For the text-containing cell, return its midpoint in [x, y] coordinate format. 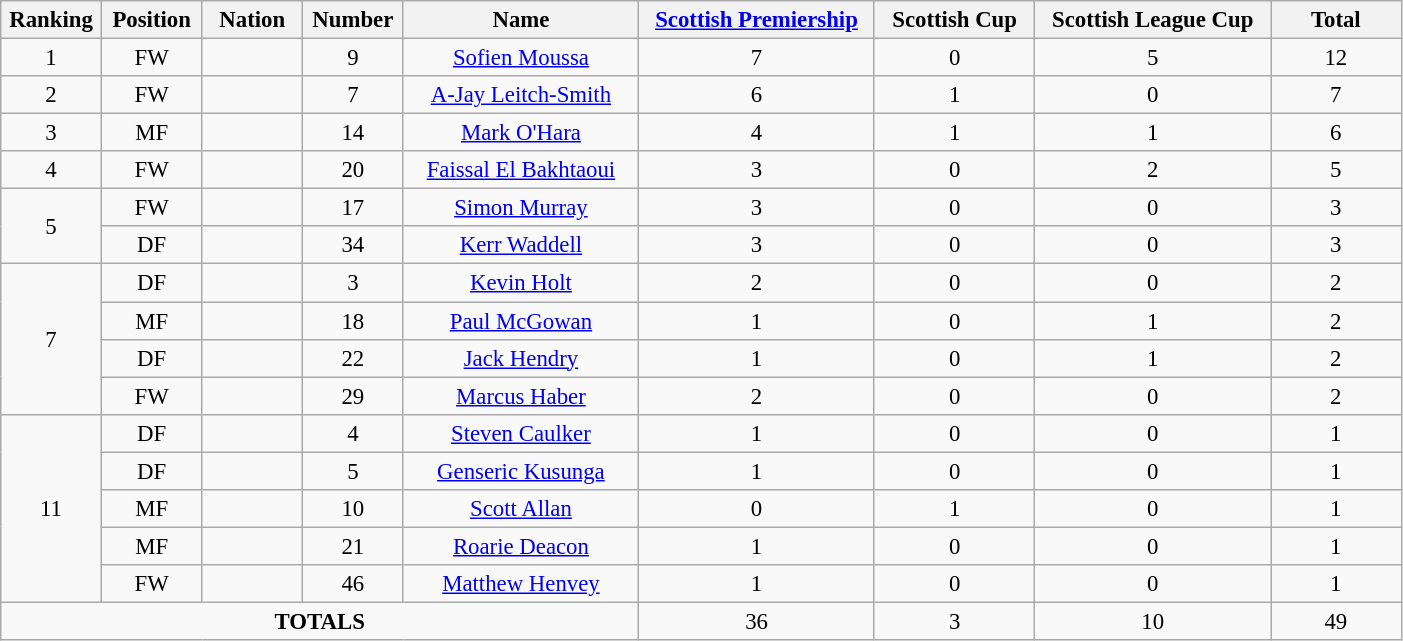
Matthew Henvey [521, 584]
Mark O'Hara [521, 133]
Total [1336, 20]
Name [521, 20]
46 [354, 584]
14 [354, 133]
Jack Hendry [521, 358]
Faissal El Bakhtaoui [521, 170]
Marcus Haber [521, 396]
20 [354, 170]
Roarie Deacon [521, 546]
9 [354, 58]
Scottish League Cup [1153, 20]
18 [354, 321]
Steven Caulker [521, 433]
29 [354, 396]
12 [1336, 58]
17 [354, 208]
Number [354, 20]
Sofien Moussa [521, 58]
Kevin Holt [521, 283]
Paul McGowan [521, 321]
A-Jay Leitch-Smith [521, 95]
Scottish Premiership [757, 20]
36 [757, 621]
TOTALS [320, 621]
11 [52, 508]
Scott Allan [521, 509]
Genseric Kusunga [521, 471]
Scottish Cup [954, 20]
Kerr Waddell [521, 245]
Position [152, 20]
34 [354, 245]
49 [1336, 621]
Ranking [52, 20]
21 [354, 546]
Nation [252, 20]
Simon Murray [521, 208]
22 [354, 358]
